Extract the [x, y] coordinate from the center of the cell holding the provided text.  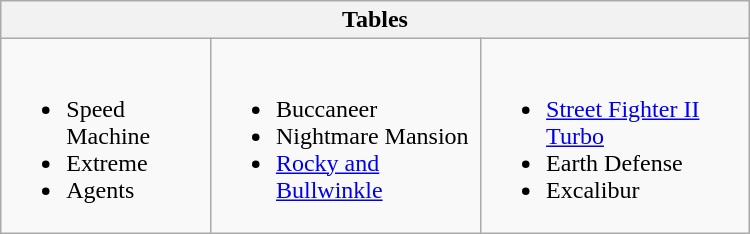
Tables [375, 20]
Speed MachineExtremeAgents [106, 136]
BuccaneerNightmare MansionRocky and Bullwinkle [345, 136]
Street Fighter II TurboEarth DefenseExcalibur [616, 136]
